Return (x, y) of the center of cell containing provided text 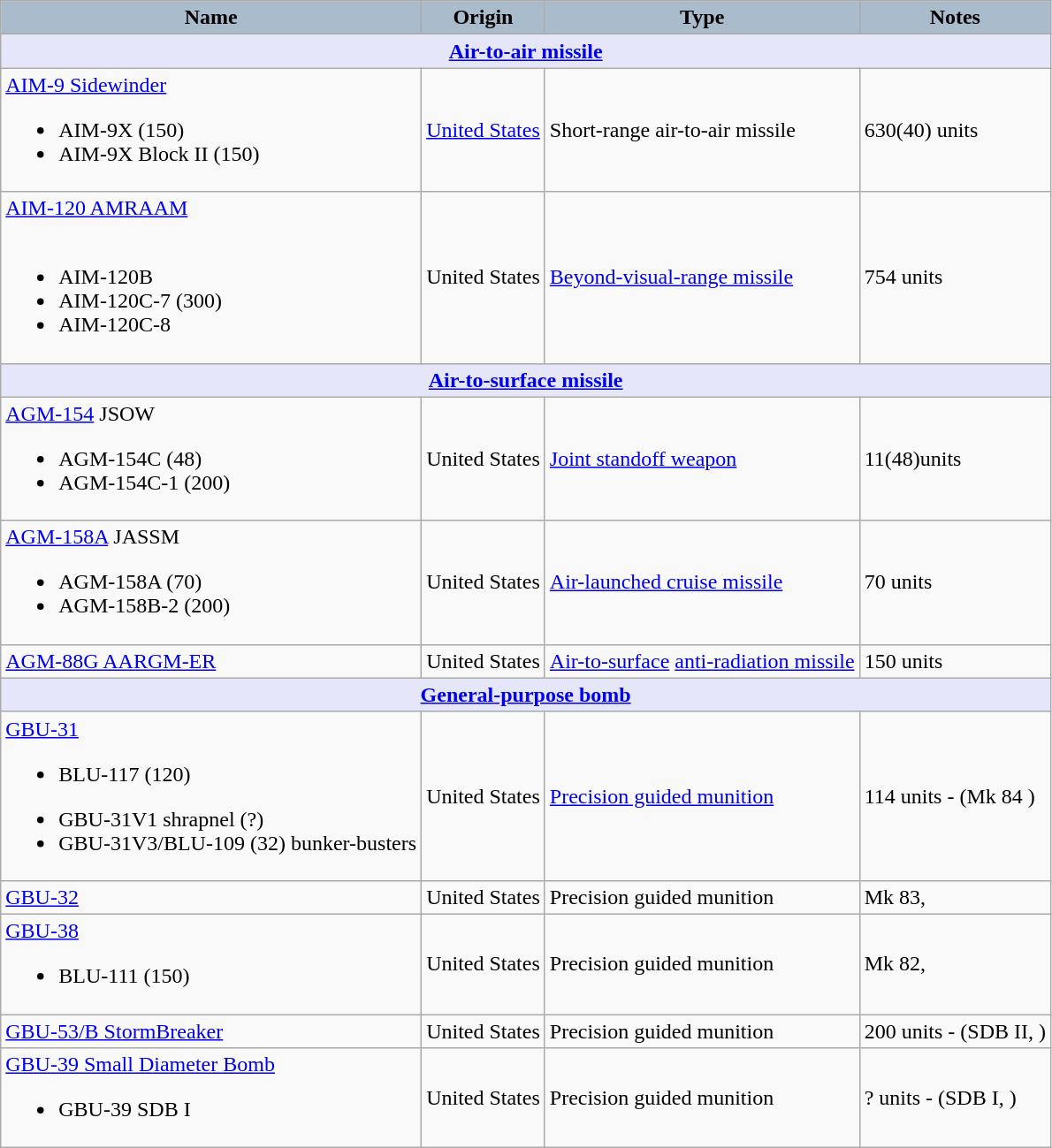
Air-to-surface anti-radiation missile (702, 661)
200 units - (SDB II, ) (955, 1031)
General-purpose bomb (526, 695)
630(40) units (955, 130)
754 units (955, 277)
150 units (955, 661)
Air-launched cruise missile (702, 582)
GBU-32 (211, 897)
GBU-53/B StormBreaker (211, 1031)
Mk 83, (955, 897)
GBU-38BLU-111 (150) (211, 963)
AGM-158A JASSMAGM-158A (70)AGM-158B-2 (200) (211, 582)
GBU-31BLU-117 (120)GBU-31V1 shrapnel (?)GBU-31V3/BLU-109 (32) bunker-busters (211, 795)
70 units (955, 582)
Air-to-surface missile (526, 380)
AIM-9 SidewinderAIM-9X (150)AIM-9X Block II (150) (211, 130)
114 units - (Mk 84 ) (955, 795)
Short-range air-to-air missile (702, 130)
Air-to-air missile (526, 51)
Beyond-visual-range missile (702, 277)
AGM-154 JSOWAGM-154C (48)AGM-154C-1 (200) (211, 459)
AGM-88G AARGM-ER (211, 661)
AIM-120 AMRAAMAIM-120BAIM-120C-7 (300)AIM-120C-8 (211, 277)
11(48)units (955, 459)
? units - (SDB I, ) (955, 1098)
GBU-39 Small Diameter BombGBU-39 SDB I (211, 1098)
Joint standoff weapon (702, 459)
Type (702, 18)
Name (211, 18)
Notes (955, 18)
Origin (484, 18)
Mk 82, (955, 963)
